Capture the cell that displays the provided text and extract its (x, y) central coordinate. 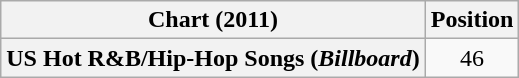
46 (472, 58)
Position (472, 20)
Chart (2011) (213, 20)
US Hot R&B/Hip-Hop Songs (Billboard) (213, 58)
